Search for the cell housing the specified text and yield its [x, y] center coordinate. 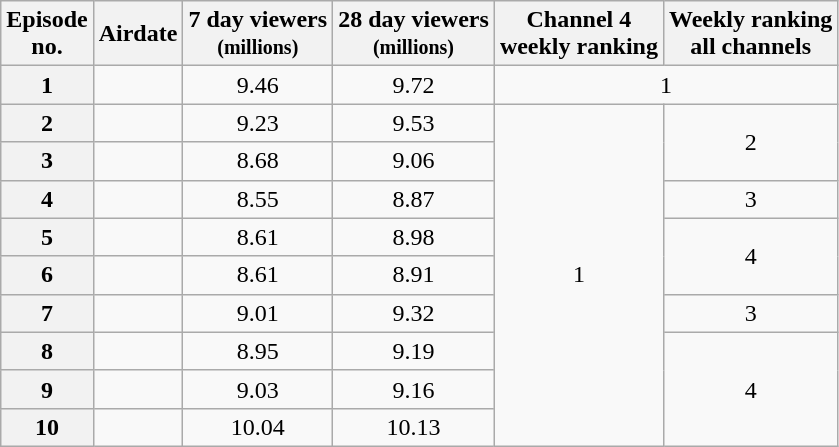
10.13 [414, 427]
9.53 [414, 123]
8.98 [414, 237]
8.95 [258, 351]
7 [47, 313]
8.68 [258, 161]
Weekly rankingall channels [750, 34]
9.32 [414, 313]
9.01 [258, 313]
9.46 [258, 85]
9.72 [414, 85]
10.04 [258, 427]
8.55 [258, 199]
6 [47, 275]
8.91 [414, 275]
5 [47, 237]
9.03 [258, 389]
28 day viewers(millions) [414, 34]
Channel 4weekly ranking [578, 34]
10 [47, 427]
9 [47, 389]
Airdate [138, 34]
9.06 [414, 161]
9.16 [414, 389]
9.23 [258, 123]
7 day viewers(millions) [258, 34]
8.87 [414, 199]
8 [47, 351]
Episodeno. [47, 34]
9.19 [414, 351]
